Scan for the cell matching the given text and deliver its [X, Y] coordinate at center. 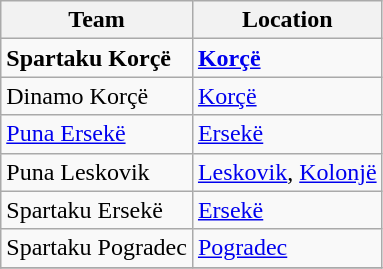
Spartaku Pogradec [97, 248]
Spartaku Ersekë [97, 210]
Puna Leskovik [97, 172]
Location [287, 20]
Puna Ersekë [97, 134]
Spartaku Korçë [97, 58]
Dinamo Korçë [97, 96]
Team [97, 20]
Leskovik, Kolonjë [287, 172]
Pogradec [287, 248]
